Detect which cell encompasses the target text, then output its [X, Y] center coordinate. 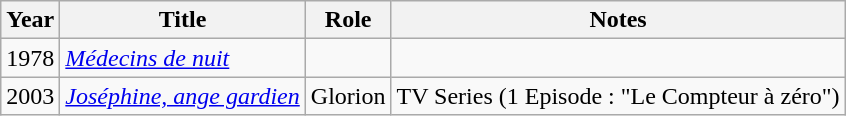
Title [182, 20]
Year [30, 20]
Glorion [348, 96]
2003 [30, 96]
Joséphine, ange gardien [182, 96]
Médecins de nuit [182, 58]
Notes [618, 20]
1978 [30, 58]
TV Series (1 Episode : "Le Compteur à zéro") [618, 96]
Role [348, 20]
